Find where the given text appears and provide that cell's center as [X, Y] coordinate. 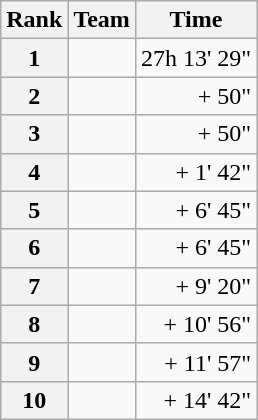
+ 10' 56" [196, 324]
3 [34, 134]
7 [34, 286]
+ 1' 42" [196, 172]
10 [34, 400]
8 [34, 324]
+ 14' 42" [196, 400]
Rank [34, 20]
1 [34, 58]
2 [34, 96]
Team [102, 20]
+ 9' 20" [196, 286]
+ 11' 57" [196, 362]
27h 13' 29" [196, 58]
6 [34, 248]
5 [34, 210]
9 [34, 362]
4 [34, 172]
Time [196, 20]
